Scan for the cell matching the given text and deliver its (X, Y) coordinate at center. 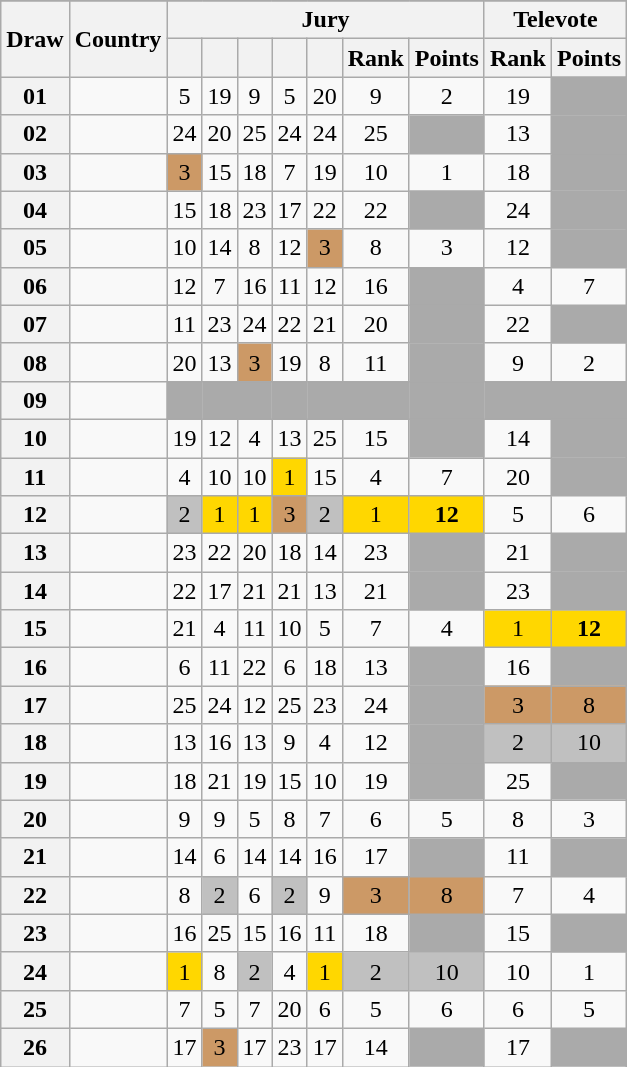
03 (35, 172)
Draw (35, 39)
07 (35, 324)
06 (35, 286)
04 (35, 210)
02 (35, 134)
Jury (326, 20)
Country (118, 39)
05 (35, 248)
08 (35, 362)
01 (35, 96)
09 (35, 400)
26 (35, 1047)
Televote (555, 20)
